Detect which cell encompasses the target text, then output its (x, y) center coordinate. 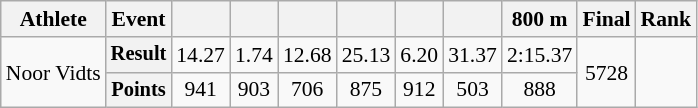
14.27 (200, 55)
Final (606, 19)
Rank (666, 19)
Result (139, 55)
Athlete (54, 19)
Noor Vidts (54, 72)
1.74 (254, 55)
503 (472, 90)
903 (254, 90)
888 (540, 90)
12.68 (308, 55)
6.20 (419, 55)
Points (139, 90)
912 (419, 90)
25.13 (366, 55)
5728 (606, 72)
875 (366, 90)
2:15.37 (540, 55)
31.37 (472, 55)
800 m (540, 19)
Event (139, 19)
706 (308, 90)
941 (200, 90)
